Determine the [X, Y] coordinate at the center of the cell enclosing the given text.  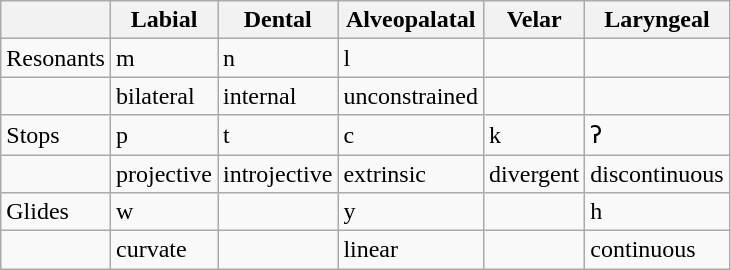
n [278, 58]
ʔ [657, 135]
y [411, 212]
l [411, 58]
internal [278, 96]
c [411, 135]
h [657, 212]
Velar [534, 20]
Glides [56, 212]
unconstrained [411, 96]
bilateral [164, 96]
Stops [56, 135]
p [164, 135]
Laryngeal [657, 20]
m [164, 58]
extrinsic [411, 173]
divergent [534, 173]
Dental [278, 20]
projective [164, 173]
continuous [657, 250]
curvate [164, 250]
t [278, 135]
Alveopalatal [411, 20]
Resonants [56, 58]
Labial [164, 20]
k [534, 135]
discontinuous [657, 173]
linear [411, 250]
introjective [278, 173]
w [164, 212]
